Identify which cell holds the provided text, then report its (x, y) central coordinate. 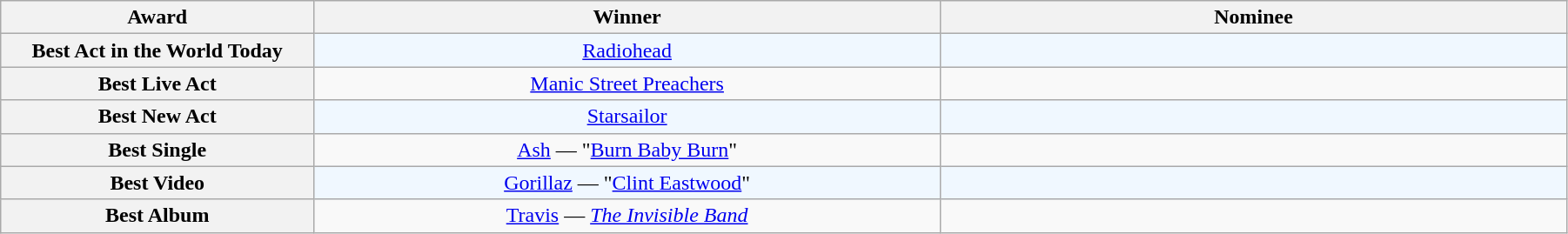
Starsailor (627, 117)
Nominee (1254, 17)
Gorillaz — "Clint Eastwood" (627, 183)
Manic Street Preachers (627, 84)
Radiohead (627, 50)
Best Single (157, 150)
Travis — The Invisible Band (627, 216)
Best Live Act (157, 84)
Best Act in the World Today (157, 50)
Best Video (157, 183)
Ash — "Burn Baby Burn" (627, 150)
Best New Act (157, 117)
Winner (627, 17)
Best Album (157, 216)
Award (157, 17)
